Search for the cell housing the specified text and yield its [x, y] center coordinate. 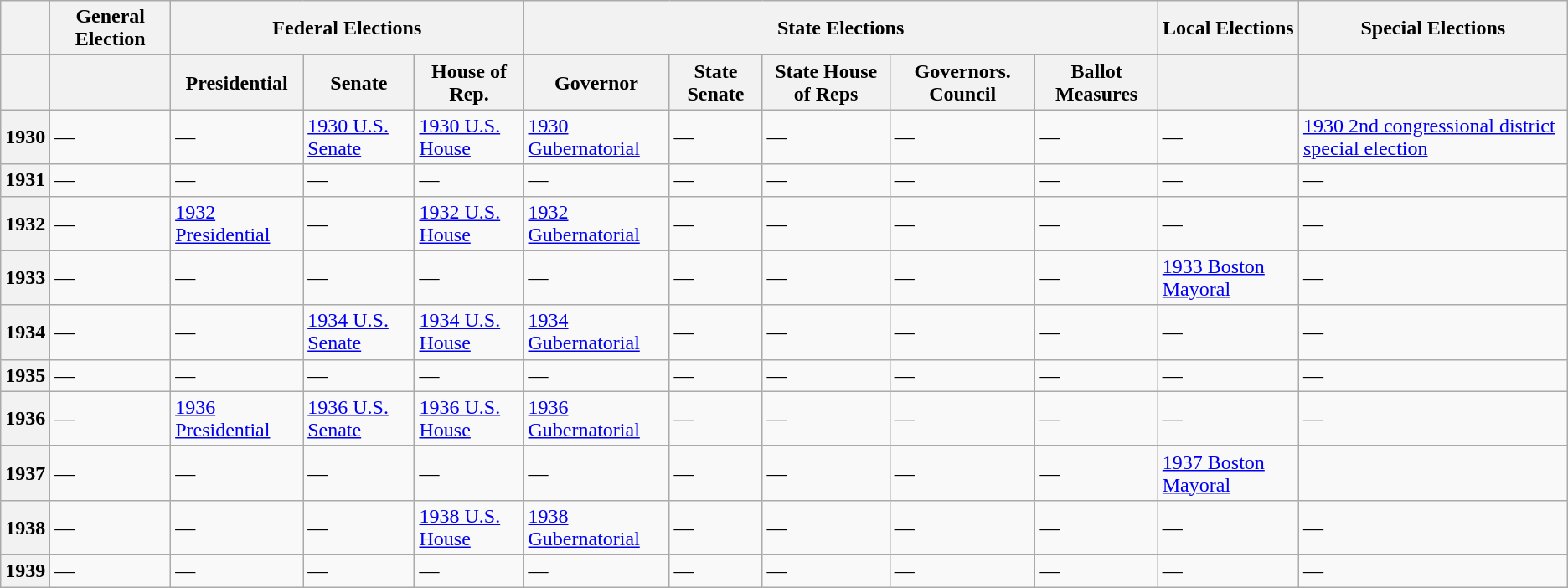
House of Rep. [469, 82]
1934 Gubernatorial [596, 332]
1932 Gubernatorial [596, 223]
1932 Presidential [237, 223]
1930 2nd congressional district special election [1432, 137]
1933 Boston Mayoral [1228, 278]
1930 Gubernatorial [596, 137]
State House of Reps [826, 82]
State Elections [841, 28]
Governors. Council [962, 82]
Senate [358, 82]
1935 [25, 375]
1930 [25, 137]
State Senate [715, 82]
1936 [25, 419]
1936 U.S. Senate [358, 419]
Presidential [237, 82]
Special Elections [1432, 28]
1932 [25, 223]
Local Elections [1228, 28]
1936 Presidential [237, 419]
Federal Elections [347, 28]
Ballot Measures [1096, 82]
1936 U.S. House [469, 419]
1933 [25, 278]
1932 U.S. House [469, 223]
1937 Boston Mayoral [1228, 472]
1939 [25, 570]
1934 [25, 332]
1934 U.S. Senate [358, 332]
1937 [25, 472]
General Election [111, 28]
1938 U.S. House [469, 528]
1930 U.S. Senate [358, 137]
1938 [25, 528]
1931 [25, 180]
Governor [596, 82]
1934 U.S. House [469, 332]
1930 U.S. House [469, 137]
1936 Gubernatorial [596, 419]
1938 Gubernatorial [596, 528]
